Provide the [x, y] coordinate of the cell's center where the given text is located.  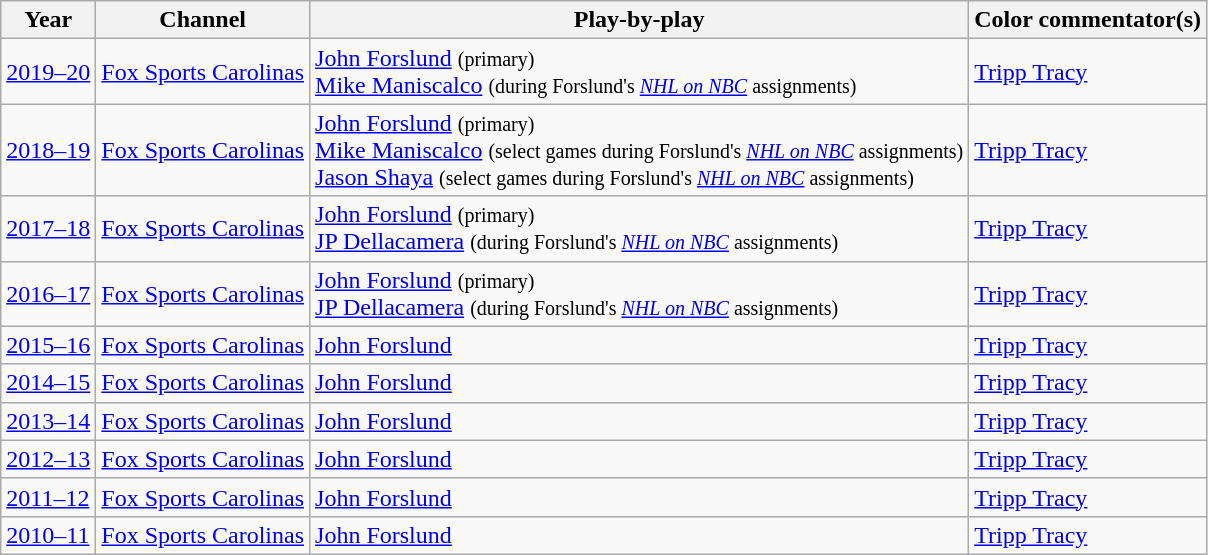
2013–14 [48, 421]
John Forslund (primary)Mike Maniscalco (during Forslund's NHL on NBC assignments) [640, 72]
Channel [203, 20]
2012–13 [48, 459]
Year [48, 20]
2010–11 [48, 535]
2015–16 [48, 345]
2019–20 [48, 72]
2016–17 [48, 294]
2014–15 [48, 383]
Color commentator(s) [1088, 20]
2017–18 [48, 228]
2011–12 [48, 497]
2018–19 [48, 150]
Play-by-play [640, 20]
